Search for the cell housing the specified text and yield its (X, Y) center coordinate. 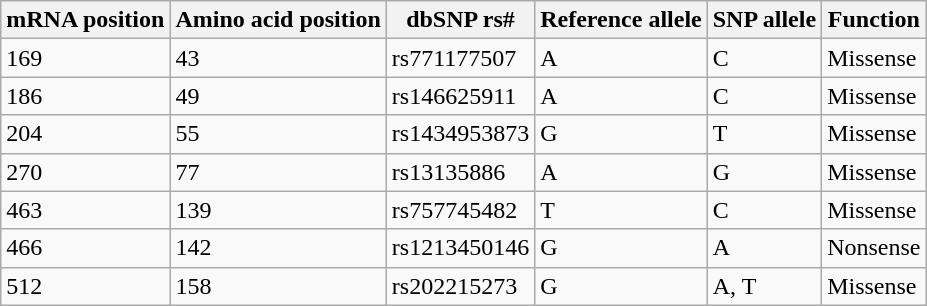
270 (86, 172)
186 (86, 96)
43 (278, 58)
rs757745482 (460, 210)
49 (278, 96)
204 (86, 134)
rs1434953873 (460, 134)
158 (278, 286)
rs13135886 (460, 172)
169 (86, 58)
A, T (764, 286)
rs1213450146 (460, 248)
466 (86, 248)
SNP allele (764, 20)
rs771177507 (460, 58)
rs202215273 (460, 286)
Function (874, 20)
Nonsense (874, 248)
139 (278, 210)
142 (278, 248)
Reference allele (622, 20)
mRNA position (86, 20)
463 (86, 210)
512 (86, 286)
55 (278, 134)
Amino acid position (278, 20)
77 (278, 172)
dbSNP rs# (460, 20)
rs146625911 (460, 96)
